Extract the (x, y) coordinate from the center of the cell holding the provided text.  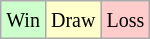
Draw (72, 20)
Loss (126, 20)
Win (24, 20)
